Capture the cell that displays the provided text and extract its (X, Y) central coordinate. 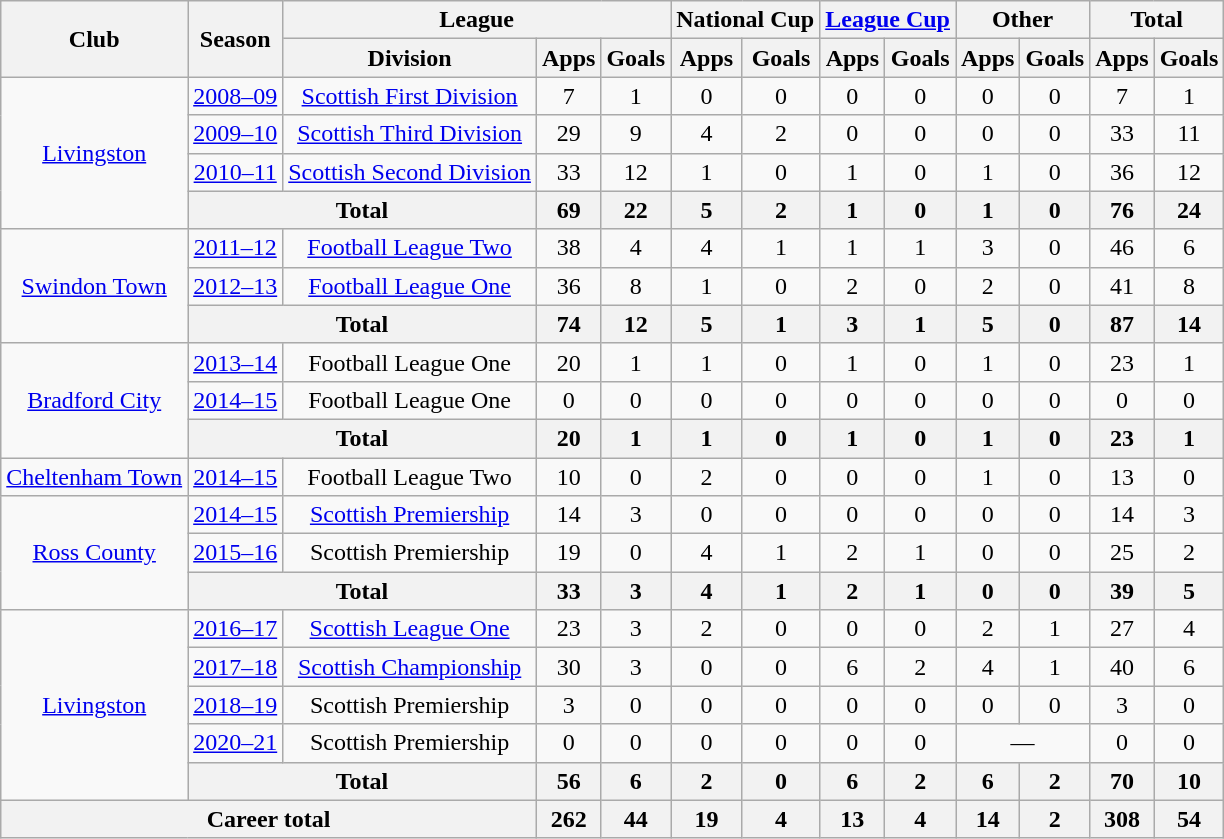
69 (568, 210)
2016–17 (236, 629)
70 (1122, 781)
30 (568, 667)
Scottish First Division (410, 96)
2015–16 (236, 553)
9 (636, 134)
76 (1122, 210)
Cheltenham Town (94, 477)
27 (1122, 629)
41 (1122, 286)
2017–18 (236, 667)
— (1023, 743)
Swindon Town (94, 286)
24 (1189, 210)
Club (94, 39)
2008–09 (236, 96)
League (477, 20)
29 (568, 134)
Career total (269, 819)
40 (1122, 667)
Other (1023, 20)
22 (636, 210)
2012–13 (236, 286)
Scottish Championship (410, 667)
Scottish League One (410, 629)
54 (1189, 819)
308 (1122, 819)
League Cup (888, 20)
2018–19 (236, 705)
National Cup (746, 20)
2011–12 (236, 248)
25 (1122, 553)
38 (568, 248)
39 (1122, 591)
11 (1189, 134)
Ross County (94, 553)
2020–21 (236, 743)
Season (236, 39)
56 (568, 781)
74 (568, 324)
2013–14 (236, 362)
262 (568, 819)
87 (1122, 324)
Scottish Second Division (410, 172)
46 (1122, 248)
Scottish Third Division (410, 134)
Division (410, 58)
Bradford City (94, 400)
2010–11 (236, 172)
2009–10 (236, 134)
44 (636, 819)
